Identify which cell holds the provided text, then report its [X, Y] central coordinate. 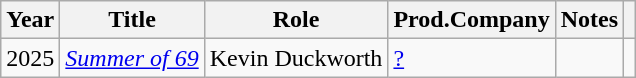
Summer of 69 [132, 58]
Role [296, 20]
2025 [30, 58]
? [472, 58]
Title [132, 20]
Prod.Company [472, 20]
Kevin Duckworth [296, 58]
Year [30, 20]
Notes [589, 20]
